Find where the given text appears and provide that cell's center as [X, Y] coordinate. 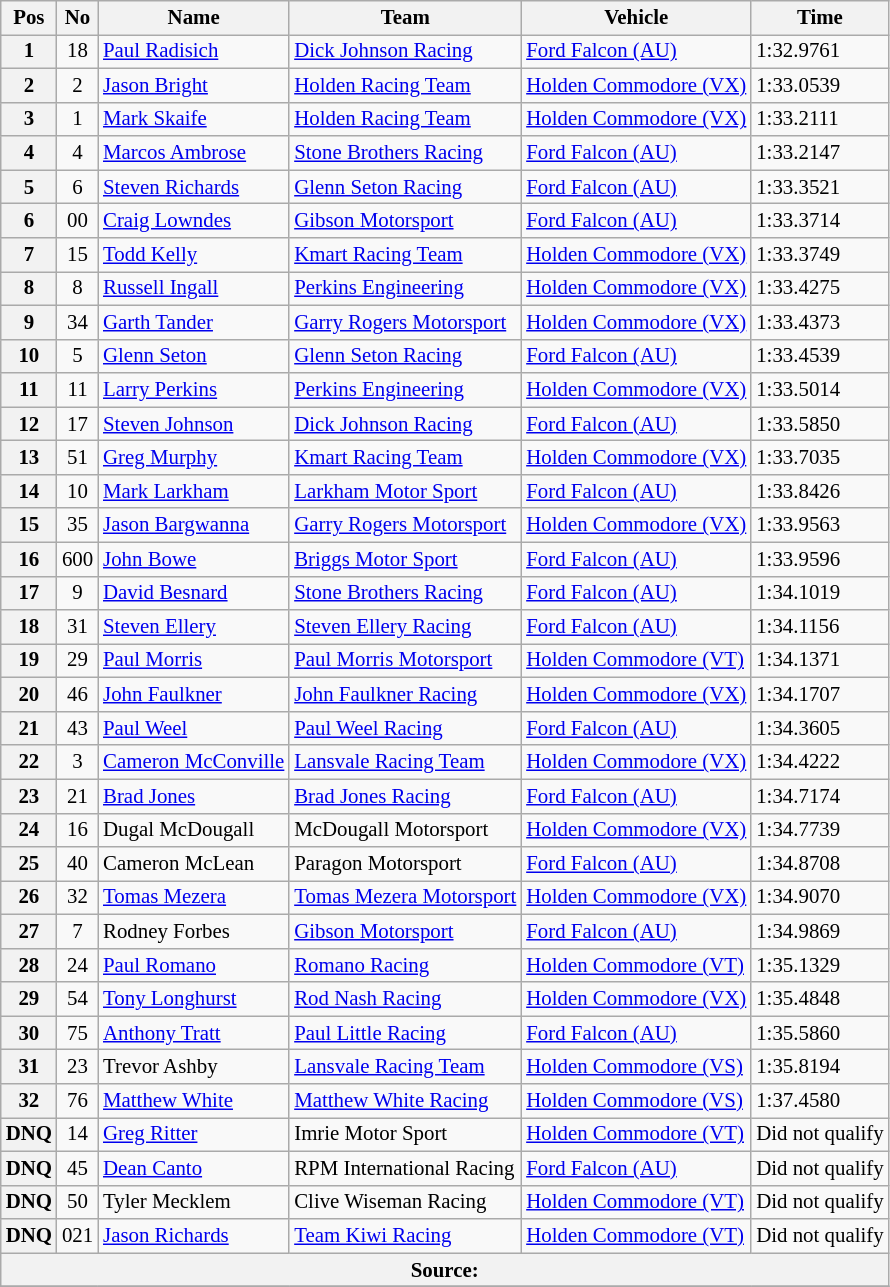
1:34.3605 [820, 728]
Brad Jones Racing [405, 796]
Matthew White [194, 1101]
Trevor Ashby [194, 1067]
John Faulkner Racing [405, 695]
Glenn Seton [194, 356]
1:37.4580 [820, 1101]
RPM International Racing [405, 1168]
1:33.8426 [820, 491]
Marcos Ambrose [194, 153]
021 [78, 1236]
25 [29, 864]
Greg Murphy [194, 458]
Briggs Motor Sport [405, 559]
43 [78, 728]
Tomas Mezera [194, 898]
1:33.9563 [820, 525]
45 [78, 1168]
1:34.1707 [820, 695]
Tyler Mecklem [194, 1202]
1:33.3714 [820, 221]
No [78, 18]
76 [78, 1101]
Steven Johnson [194, 424]
1:35.5860 [820, 1033]
John Bowe [194, 559]
00 [78, 221]
1:32.9761 [820, 51]
50 [78, 1202]
Mark Skaife [194, 119]
22 [29, 762]
1:34.4222 [820, 762]
75 [78, 1033]
Mark Larkham [194, 491]
1:34.1019 [820, 593]
Tomas Mezera Motorsport [405, 898]
Todd Kelly [194, 255]
Russell Ingall [194, 288]
Larry Perkins [194, 390]
Dean Canto [194, 1168]
Source: [445, 1270]
1:34.1156 [820, 627]
1:33.5850 [820, 424]
1:33.4539 [820, 356]
Paul Romano [194, 965]
Dugal McDougall [194, 830]
26 [29, 898]
1:34.9869 [820, 931]
30 [29, 1033]
Garth Tander [194, 322]
1:33.0539 [820, 85]
35 [78, 525]
1:33.4275 [820, 288]
Matthew White Racing [405, 1101]
Steven Richards [194, 187]
Pos [29, 18]
1:33.7035 [820, 458]
27 [29, 931]
1:33.4373 [820, 322]
1:34.7739 [820, 830]
40 [78, 864]
Paul Weel [194, 728]
1:33.3749 [820, 255]
13 [29, 458]
Jason Bright [194, 85]
Romano Racing [405, 965]
46 [78, 695]
Greg Ritter [194, 1135]
Steven Ellery Racing [405, 627]
John Faulkner [194, 695]
34 [78, 322]
19 [29, 661]
600 [78, 559]
20 [29, 695]
1:33.9596 [820, 559]
Craig Lowndes [194, 221]
1:33.2111 [820, 119]
Tony Longhurst [194, 999]
Steven Ellery [194, 627]
1:33.5014 [820, 390]
1:35.1329 [820, 965]
Cameron McLean [194, 864]
Paul Little Racing [405, 1033]
1:35.4848 [820, 999]
Rod Nash Racing [405, 999]
51 [78, 458]
Clive Wiseman Racing [405, 1202]
Rodney Forbes [194, 931]
Paul Morris [194, 661]
David Besnard [194, 593]
1:34.8708 [820, 864]
1:34.9070 [820, 898]
1:35.8194 [820, 1067]
12 [29, 424]
Cameron McConville [194, 762]
Jason Bargwanna [194, 525]
28 [29, 965]
1:34.1371 [820, 661]
Name [194, 18]
54 [78, 999]
Imrie Motor Sport [405, 1135]
Paul Weel Racing [405, 728]
Paul Morris Motorsport [405, 661]
Paragon Motorsport [405, 864]
1:33.2147 [820, 153]
Brad Jones [194, 796]
Jason Richards [194, 1236]
1:34.7174 [820, 796]
Larkham Motor Sport [405, 491]
1:33.3521 [820, 187]
Time [820, 18]
Paul Radisich [194, 51]
Team Kiwi Racing [405, 1236]
McDougall Motorsport [405, 830]
Vehicle [636, 18]
Anthony Tratt [194, 1033]
Team [405, 18]
